Scan for the cell matching the given text and deliver its [x, y] coordinate at center. 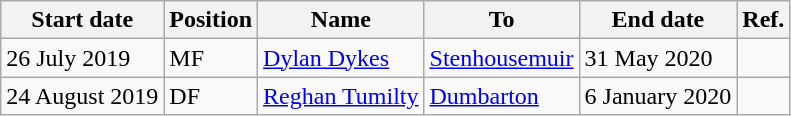
Reghan Tumilty [341, 96]
Start date [82, 20]
6 January 2020 [658, 96]
31 May 2020 [658, 58]
Name [341, 20]
MF [211, 58]
Ref. [764, 20]
DF [211, 96]
24 August 2019 [82, 96]
Stenhousemuir [502, 58]
End date [658, 20]
Dylan Dykes [341, 58]
26 July 2019 [82, 58]
Dumbarton [502, 96]
To [502, 20]
Position [211, 20]
